Provide the [X, Y] coordinate of the cell's center where the given text is located.  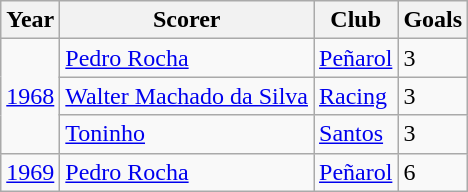
Walter Machado da Silva [187, 96]
Toninho [187, 134]
Racing [356, 96]
1969 [30, 172]
Santos [356, 134]
Club [356, 20]
Goals [433, 20]
Year [30, 20]
1968 [30, 96]
Scorer [187, 20]
6 [433, 172]
